Scan for the cell matching the given text and deliver its [x, y] coordinate at center. 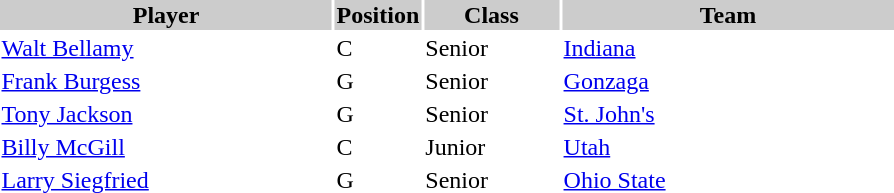
Player [166, 15]
Indiana [728, 48]
Junior [492, 147]
Walt Bellamy [166, 48]
Team [728, 15]
Tony Jackson [166, 114]
Frank Burgess [166, 81]
St. John's [728, 114]
Class [492, 15]
Gonzaga [728, 81]
Position [378, 15]
Billy McGill [166, 147]
Utah [728, 147]
